Find where the given text appears and provide that cell's center as (x, y) coordinate. 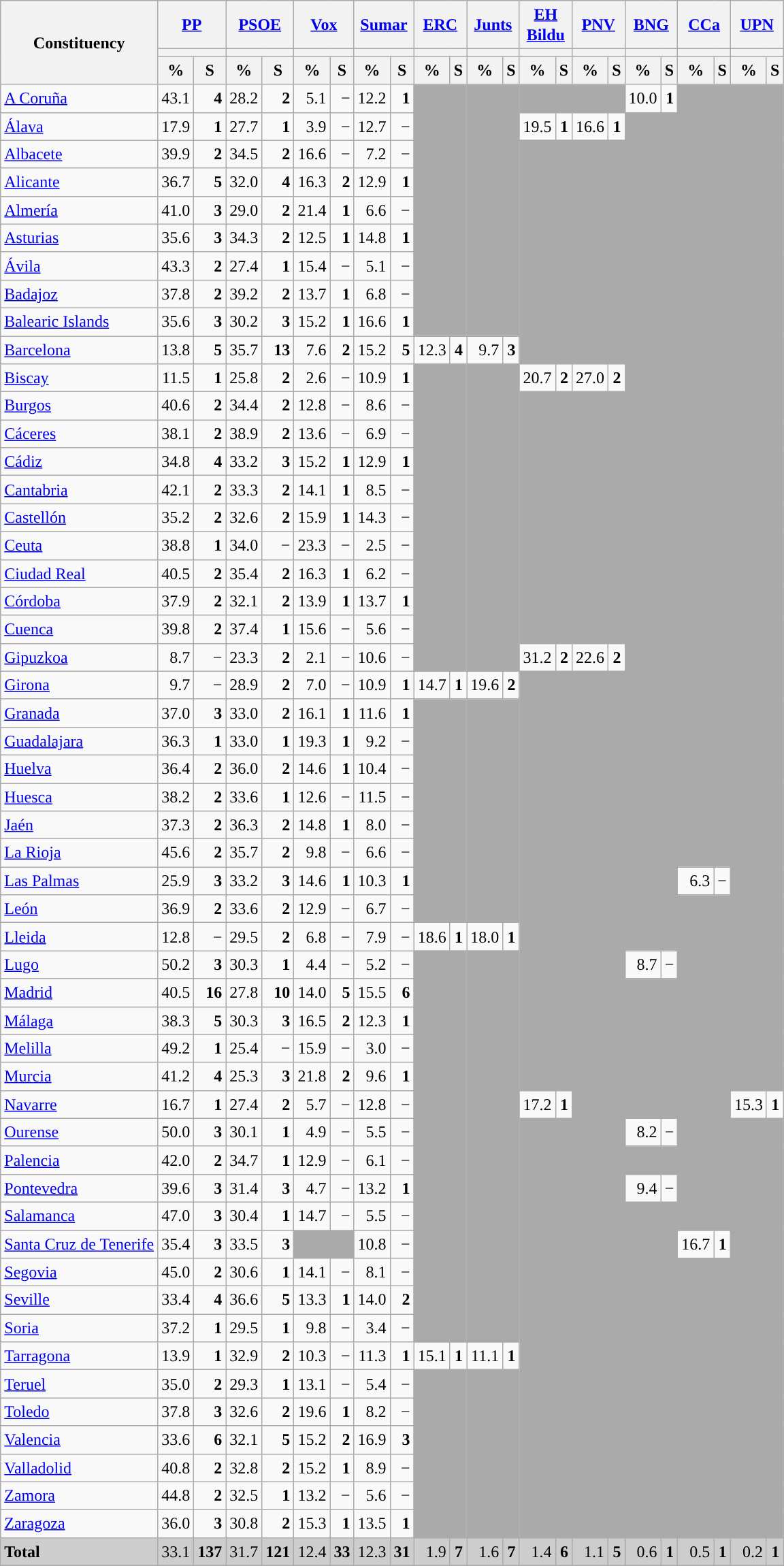
Cuenca (79, 629)
30.8 (244, 1523)
37.3 (176, 825)
1.4 (538, 1552)
Cantabria (79, 490)
8.5 (372, 490)
49.2 (176, 1048)
5.7 (312, 1104)
Alicante (79, 182)
10.6 (372, 657)
Biscay (79, 378)
32.5 (244, 1496)
33.4 (176, 1300)
34.5 (244, 154)
3.4 (372, 1328)
20.7 (538, 378)
0.2 (749, 1552)
Zaragoza (79, 1523)
UPN (757, 25)
9.6 (372, 1077)
3.0 (372, 1048)
Albacete (79, 154)
Álava (79, 127)
PSOE (260, 25)
50.2 (176, 965)
31 (402, 1552)
Lugo (79, 965)
44.8 (176, 1496)
15.4 (312, 265)
36.6 (244, 1300)
30.1 (244, 1132)
Girona (79, 685)
Vox (324, 25)
45.0 (176, 1273)
Huesca (79, 796)
12.4 (312, 1552)
18.6 (431, 936)
Las Palmas (79, 881)
Barcelona (79, 350)
38.2 (176, 796)
7.2 (372, 154)
7.6 (312, 350)
Sumar (384, 25)
10.0 (642, 98)
41.2 (176, 1077)
19.5 (538, 127)
11.1 (485, 1356)
Málaga (79, 1021)
Madrid (79, 992)
13.3 (312, 1300)
37.2 (176, 1328)
16.1 (312, 713)
45.6 (176, 853)
ERC (440, 25)
Valencia (79, 1440)
13.8 (176, 350)
Segovia (79, 1273)
Santa Cruz de Tenerife (79, 1244)
29.0 (244, 210)
Tarragona (79, 1356)
Murcia (79, 1077)
Cádiz (79, 461)
6.1 (372, 1160)
4.4 (312, 965)
13.5 (372, 1523)
36.7 (176, 182)
25.9 (176, 881)
33.1 (176, 1552)
35.2 (176, 517)
39.9 (176, 154)
27.0 (591, 378)
León (79, 909)
9.2 (372, 740)
0.5 (696, 1552)
14.3 (372, 517)
37.9 (176, 602)
41.0 (176, 210)
Constituency (79, 42)
30.2 (244, 321)
28.2 (244, 98)
2.6 (312, 378)
1.6 (485, 1552)
13.6 (312, 434)
Total (79, 1552)
Granada (79, 713)
7.0 (312, 685)
12.5 (312, 238)
Junts (493, 25)
27.8 (244, 992)
Badajoz (79, 294)
37.4 (244, 629)
13 (278, 350)
12.6 (312, 796)
Ciudad Real (79, 573)
18.0 (485, 936)
Gipuzkoa (79, 657)
42.0 (176, 1160)
2.1 (312, 657)
30.4 (244, 1216)
34.0 (244, 546)
9.4 (642, 1188)
Palencia (79, 1160)
8.0 (372, 825)
25.3 (244, 1077)
La Rioja (79, 853)
40.8 (176, 1467)
121 (278, 1552)
31.7 (244, 1552)
38.3 (176, 1021)
PP (192, 25)
Teruel (79, 1384)
2.5 (372, 546)
6.3 (696, 881)
47.0 (176, 1216)
Córdoba (79, 602)
43.3 (176, 265)
32.0 (244, 182)
17.2 (538, 1104)
13.1 (312, 1384)
3.9 (312, 127)
8.1 (372, 1273)
10 (278, 992)
Castellón (79, 517)
38.9 (244, 434)
4.7 (312, 1188)
Ceuta (79, 546)
34.3 (244, 238)
38.8 (176, 546)
31.2 (538, 657)
PNV (599, 25)
11.6 (372, 713)
Soria (79, 1328)
30.6 (244, 1273)
36.4 (176, 769)
27.7 (244, 127)
Cáceres (79, 434)
38.1 (176, 434)
Almería (79, 210)
11.3 (372, 1356)
43.1 (176, 98)
Asturias (79, 238)
16 (210, 992)
CCa (704, 25)
28.9 (244, 685)
Lleida (79, 936)
Toledo (79, 1412)
21.8 (312, 1077)
39.8 (176, 629)
Balearic Islands (79, 321)
34.8 (176, 461)
4.9 (312, 1132)
35.0 (176, 1384)
A Coruña (79, 98)
Burgos (79, 406)
Seville (79, 1300)
10.8 (372, 1244)
Melilla (79, 1048)
8.6 (372, 406)
7.9 (372, 936)
16.5 (312, 1021)
Navarre (79, 1104)
5.4 (372, 1384)
32.8 (244, 1467)
15.6 (312, 629)
25.4 (244, 1048)
Ourense (79, 1132)
10.4 (372, 769)
EH Bildu (546, 25)
5.2 (372, 965)
15.5 (372, 992)
42.1 (176, 490)
37.0 (176, 713)
12.2 (372, 98)
36.9 (176, 909)
1.1 (591, 1552)
21.4 (312, 210)
6.9 (372, 434)
33 (342, 1552)
50.0 (176, 1132)
31.4 (244, 1188)
40.6 (176, 406)
Guadalajara (79, 740)
15.1 (431, 1356)
19.3 (312, 740)
1.9 (431, 1552)
33.3 (244, 490)
BNG (651, 25)
0.6 (642, 1552)
Salamanca (79, 1216)
16.9 (372, 1440)
39.6 (176, 1188)
29.3 (244, 1384)
12.7 (372, 127)
Pontevedra (79, 1188)
Ávila (79, 265)
33.5 (244, 1244)
22.6 (591, 657)
25.8 (244, 378)
Huelva (79, 769)
6.2 (372, 573)
32.9 (244, 1356)
6.7 (372, 909)
137 (210, 1552)
34.7 (244, 1160)
34.4 (244, 406)
Zamora (79, 1496)
Jaén (79, 825)
17.9 (176, 127)
8.9 (372, 1467)
Valladolid (79, 1467)
39.2 (244, 294)
